Return [X, Y] of the center of cell containing provided text 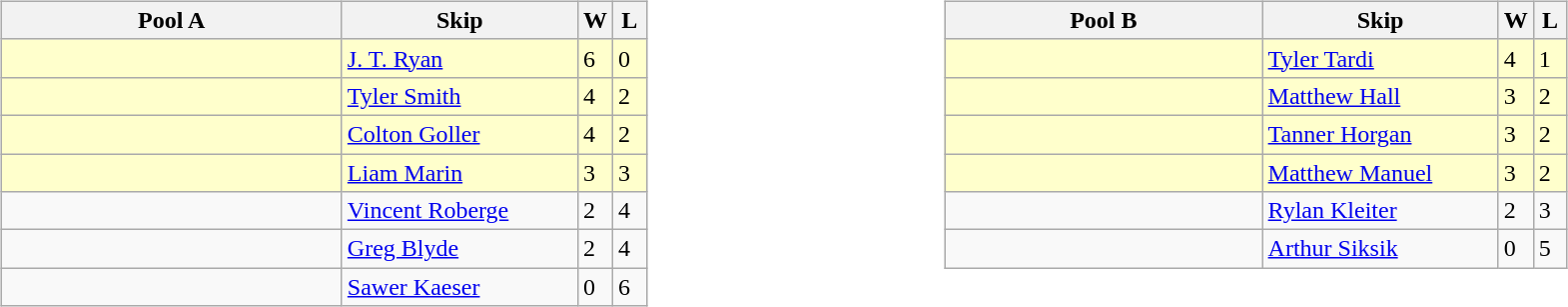
J. T. Ryan [459, 58]
Tyler Smith [459, 96]
1 [1550, 58]
Tyler Tardi [1380, 58]
Matthew Hall [1380, 96]
Sawer Kaeser [459, 287]
5 [1550, 249]
Rylan Kleiter [1380, 211]
Vincent Roberge [459, 211]
Tanner Horgan [1380, 134]
Matthew Manuel [1380, 173]
Colton Goller [459, 134]
Pool B [1105, 20]
Pool A [172, 20]
Liam Marin [459, 173]
Greg Blyde [459, 249]
Arthur Siksik [1380, 249]
